Detect which cell encompasses the target text, then output its (x, y) center coordinate. 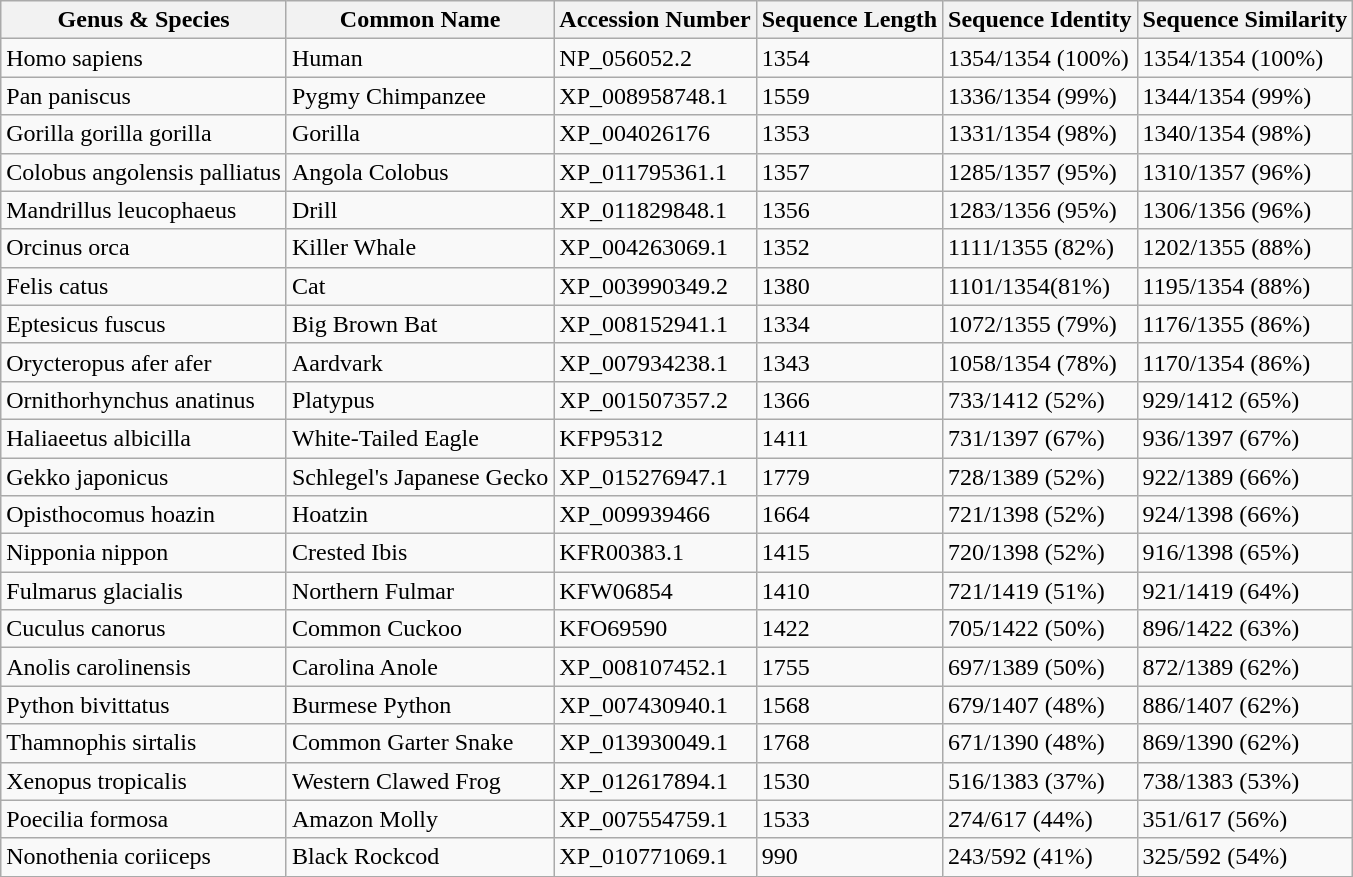
Cat (420, 286)
XP_009939466 (655, 515)
1559 (849, 96)
733/1412 (52%) (1040, 400)
Nonothenia coriiceps (144, 857)
Sequence Length (849, 20)
Thamnophis sirtalis (144, 743)
Killer Whale (420, 248)
XP_001507357.2 (655, 400)
990 (849, 857)
Pan paniscus (144, 96)
Anolis carolinensis (144, 667)
516/1383 (37%) (1040, 781)
1352 (849, 248)
Felis catus (144, 286)
XP_007430940.1 (655, 705)
1366 (849, 400)
1336/1354 (99%) (1040, 96)
Homo sapiens (144, 58)
Orycteropus afer afer (144, 362)
Eptesicus fuscus (144, 324)
Cuculus canorus (144, 629)
Nipponia nippon (144, 553)
XP_010771069.1 (655, 857)
1357 (849, 172)
1768 (849, 743)
1411 (849, 438)
Mandrillus leucophaeus (144, 210)
1101/1354(81%) (1040, 286)
728/1389 (52%) (1040, 477)
Haliaeetus albicilla (144, 438)
1306/1356 (96%) (1245, 210)
731/1397 (67%) (1040, 438)
1380 (849, 286)
XP_007934238.1 (655, 362)
922/1389 (66%) (1245, 477)
XP_008152941.1 (655, 324)
Common Garter Snake (420, 743)
Northern Fulmar (420, 591)
Amazon Molly (420, 819)
XP_003990349.2 (655, 286)
1779 (849, 477)
Black Rockcod (420, 857)
929/1412 (65%) (1245, 400)
Orcinus orca (144, 248)
705/1422 (50%) (1040, 629)
Angola Colobus (420, 172)
721/1398 (52%) (1040, 515)
1202/1355 (88%) (1245, 248)
1410 (849, 591)
1354 (849, 58)
Opisthocomus hoazin (144, 515)
1568 (849, 705)
XP_007554759.1 (655, 819)
Common Name (420, 20)
XP_004026176 (655, 134)
Big Brown Bat (420, 324)
Aardvark (420, 362)
1530 (849, 781)
Drill (420, 210)
1195/1354 (88%) (1245, 286)
274/617 (44%) (1040, 819)
1356 (849, 210)
XP_004263069.1 (655, 248)
Genus & Species (144, 20)
351/617 (56%) (1245, 819)
738/1383 (53%) (1245, 781)
XP_011829848.1 (655, 210)
Western Clawed Frog (420, 781)
921/1419 (64%) (1245, 591)
697/1389 (50%) (1040, 667)
1340/1354 (98%) (1245, 134)
1664 (849, 515)
Xenopus tropicalis (144, 781)
XP_008107452.1 (655, 667)
KFO69590 (655, 629)
XP_011795361.1 (655, 172)
Schlegel's Japanese Gecko (420, 477)
1334 (849, 324)
721/1419 (51%) (1040, 591)
325/592 (54%) (1245, 857)
Common Cuckoo (420, 629)
Accession Number (655, 20)
Sequence Identity (1040, 20)
Fulmarus glacialis (144, 591)
896/1422 (63%) (1245, 629)
1111/1355 (82%) (1040, 248)
1331/1354 (98%) (1040, 134)
Gorilla gorilla gorilla (144, 134)
924/1398 (66%) (1245, 515)
Sequence Similarity (1245, 20)
1353 (849, 134)
Python bivittatus (144, 705)
Platypus (420, 400)
1283/1356 (95%) (1040, 210)
XP_013930049.1 (655, 743)
1533 (849, 819)
1176/1355 (86%) (1245, 324)
Hoatzin (420, 515)
Gorilla (420, 134)
1415 (849, 553)
1755 (849, 667)
1285/1357 (95%) (1040, 172)
936/1397 (67%) (1245, 438)
XP_015276947.1 (655, 477)
679/1407 (48%) (1040, 705)
Human (420, 58)
NP_056052.2 (655, 58)
886/1407 (62%) (1245, 705)
XP_008958748.1 (655, 96)
Poecilia formosa (144, 819)
869/1390 (62%) (1245, 743)
1170/1354 (86%) (1245, 362)
Burmese Python (420, 705)
1344/1354 (99%) (1245, 96)
1058/1354 (78%) (1040, 362)
Carolina Anole (420, 667)
KFP95312 (655, 438)
916/1398 (65%) (1245, 553)
White-Tailed Eagle (420, 438)
KFR00383.1 (655, 553)
1310/1357 (96%) (1245, 172)
1422 (849, 629)
720/1398 (52%) (1040, 553)
Pygmy Chimpanzee (420, 96)
1343 (849, 362)
Crested Ibis (420, 553)
872/1389 (62%) (1245, 667)
1072/1355 (79%) (1040, 324)
671/1390 (48%) (1040, 743)
KFW06854 (655, 591)
Colobus angolensis palliatus (144, 172)
Gekko japonicus (144, 477)
Ornithorhynchus anatinus (144, 400)
XP_012617894.1 (655, 781)
243/592 (41%) (1040, 857)
